Scan for the cell matching the given text and deliver its (x, y) coordinate at center. 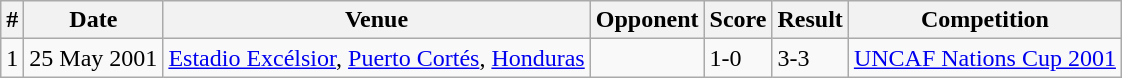
Score (738, 20)
Venue (376, 20)
Estadio Excélsior, Puerto Cortés, Honduras (376, 58)
Opponent (647, 20)
1-0 (738, 58)
UNCAF Nations Cup 2001 (984, 58)
25 May 2001 (94, 58)
# (12, 20)
Competition (984, 20)
Result (810, 20)
1 (12, 58)
3-3 (810, 58)
Date (94, 20)
